Capture the cell that displays the provided text and extract its (x, y) central coordinate. 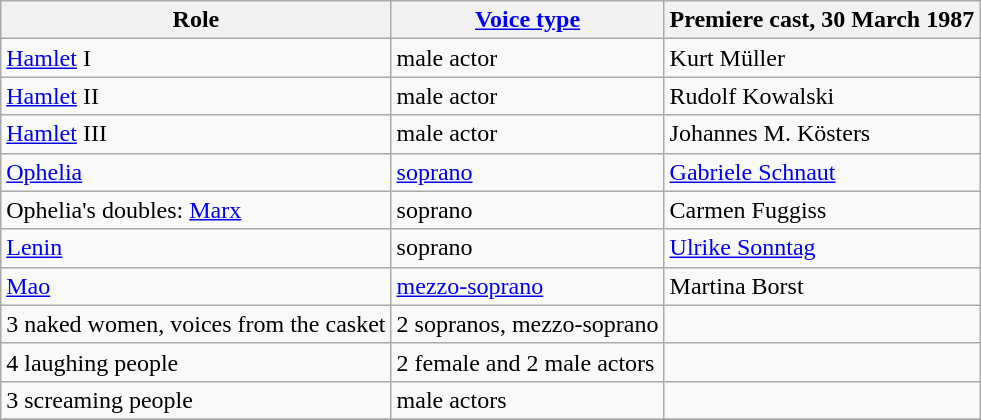
Hamlet II (196, 96)
3 naked women, voices from the casket (196, 324)
Carmen Fuggiss (822, 210)
2 sopranos, mezzo-soprano (528, 324)
Ophelia (196, 172)
Gabriele Schnaut (822, 172)
male actors (528, 400)
Ophelia's doubles: Marx (196, 210)
Mao (196, 286)
Rudolf Kowalski (822, 96)
4 laughing people (196, 362)
Martina Borst (822, 286)
Johannes M. Kösters (822, 134)
Voice type (528, 20)
3 screaming people (196, 400)
Kurt Müller (822, 58)
Hamlet I (196, 58)
Ulrike Sonntag (822, 248)
mezzo-soprano (528, 286)
Lenin (196, 248)
2 female and 2 male actors (528, 362)
Premiere cast, 30 March 1987 (822, 20)
Role (196, 20)
Hamlet III (196, 134)
